Find where the given text appears and provide that cell's center as [X, Y] coordinate. 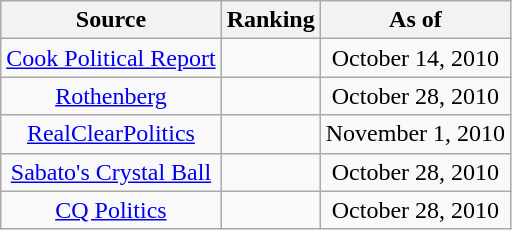
Ranking [270, 20]
Rothenberg [111, 96]
As of [415, 20]
RealClearPolitics [111, 134]
Cook Political Report [111, 58]
Source [111, 20]
October 14, 2010 [415, 58]
November 1, 2010 [415, 134]
Sabato's Crystal Ball [111, 172]
CQ Politics [111, 210]
